Scan for the cell matching the given text and deliver its (x, y) coordinate at center. 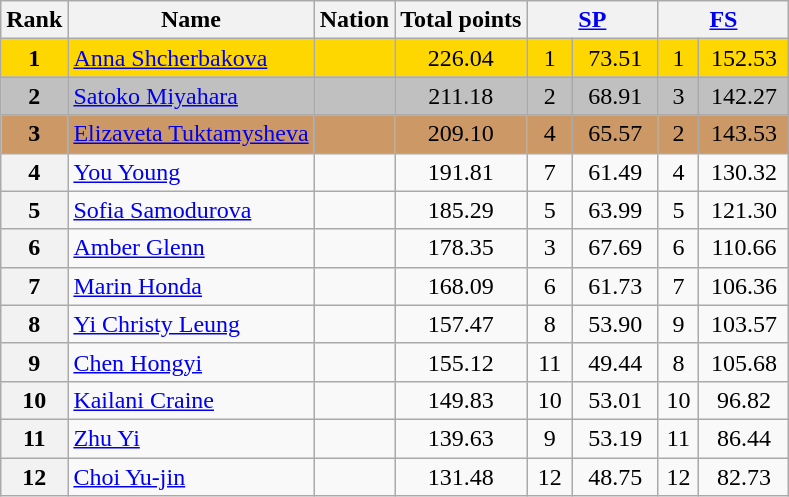
53.01 (616, 400)
168.09 (461, 286)
Chen Hongyi (191, 362)
Name (191, 20)
96.82 (744, 400)
209.10 (461, 134)
63.99 (616, 210)
67.69 (616, 248)
Nation (354, 20)
211.18 (461, 96)
49.44 (616, 362)
155.12 (461, 362)
Anna Shcherbakova (191, 58)
149.83 (461, 400)
139.63 (461, 438)
61.49 (616, 172)
SP (592, 20)
106.36 (744, 286)
48.75 (616, 477)
53.90 (616, 324)
110.66 (744, 248)
Total points (461, 20)
103.57 (744, 324)
86.44 (744, 438)
185.29 (461, 210)
68.91 (616, 96)
You Young (191, 172)
65.57 (616, 134)
Rank (34, 20)
Amber Glenn (191, 248)
143.53 (744, 134)
53.19 (616, 438)
Sofia Samodurova (191, 210)
105.68 (744, 362)
Choi Yu-jin (191, 477)
Satoko Miyahara (191, 96)
FS (724, 20)
Elizaveta Tuktamysheva (191, 134)
178.35 (461, 248)
121.30 (744, 210)
Marin Honda (191, 286)
Zhu Yi (191, 438)
130.32 (744, 172)
Kailani Craine (191, 400)
157.47 (461, 324)
Yi Christy Leung (191, 324)
61.73 (616, 286)
73.51 (616, 58)
82.73 (744, 477)
152.53 (744, 58)
142.27 (744, 96)
191.81 (461, 172)
226.04 (461, 58)
131.48 (461, 477)
